Locate the cell with the specified text and output its (X, Y) center coordinate. 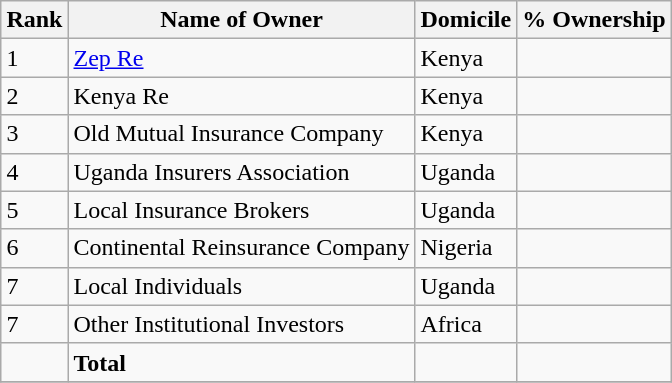
% Ownership (594, 20)
3 (34, 134)
Rank (34, 20)
Africa (466, 324)
Local Individuals (242, 286)
Uganda Insurers Association (242, 172)
2 (34, 96)
Total (242, 362)
Continental Reinsurance Company (242, 248)
Local Insurance Brokers (242, 210)
Domicile (466, 20)
4 (34, 172)
Zep Re (242, 58)
Name of Owner (242, 20)
6 (34, 248)
1 (34, 58)
Other Institutional Investors (242, 324)
Nigeria (466, 248)
Old Mutual Insurance Company (242, 134)
Kenya Re (242, 96)
5 (34, 210)
